From the cell containing the given text, extract its center point as [x, y] coordinate. 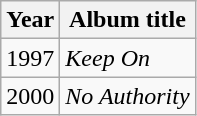
Keep On [128, 58]
1997 [30, 58]
No Authority [128, 96]
Album title [128, 20]
2000 [30, 96]
Year [30, 20]
